Locate the cell with the specified text and output its [X, Y] center coordinate. 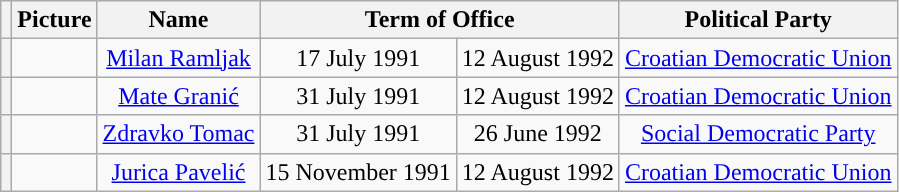
17 July 1991 [358, 58]
Zdravko Tomac [178, 134]
Name [178, 20]
Milan Ramljak [178, 58]
Picture [54, 20]
Political Party [758, 20]
Term of Office [440, 20]
Mate Granić [178, 96]
15 November 1991 [358, 172]
Social Democratic Party [758, 134]
26 June 1992 [538, 134]
Jurica Pavelić [178, 172]
